Output the (X, Y) coordinate of the center of the cell containing the given text.  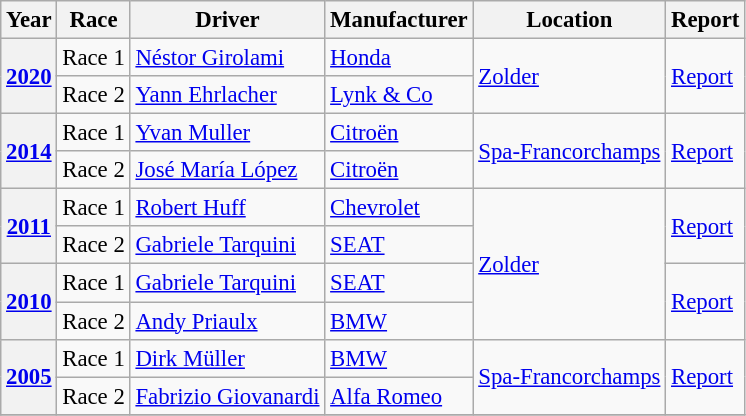
Location (570, 20)
Chevrolet (399, 208)
2011 (29, 226)
Lynk & Co (399, 95)
Yvan Muller (228, 133)
Andy Priaulx (228, 321)
Race (94, 20)
Fabrizio Giovanardi (228, 396)
Robert Huff (228, 208)
Dirk Müller (228, 358)
Year (29, 20)
2005 (29, 376)
Manufacturer (399, 20)
José María López (228, 170)
Driver (228, 20)
2010 (29, 302)
2014 (29, 152)
Alfa Romeo (399, 396)
Honda (399, 58)
Néstor Girolami (228, 58)
2020 (29, 76)
Yann Ehrlacher (228, 95)
